Identify which cell holds the provided text, then report its (x, y) central coordinate. 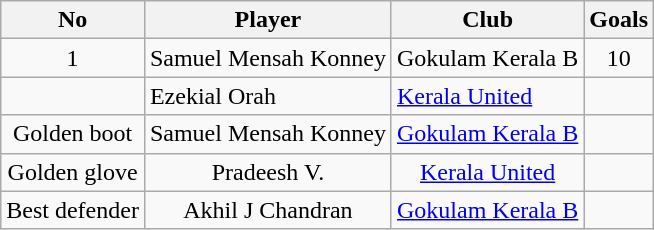
Pradeesh V. (268, 172)
Player (268, 20)
10 (619, 58)
Golden glove (73, 172)
Ezekial Orah (268, 96)
1 (73, 58)
Akhil J Chandran (268, 210)
No (73, 20)
Golden boot (73, 134)
Best defender (73, 210)
Goals (619, 20)
Club (487, 20)
